Output the [X, Y] coordinate of the center of the cell containing the given text.  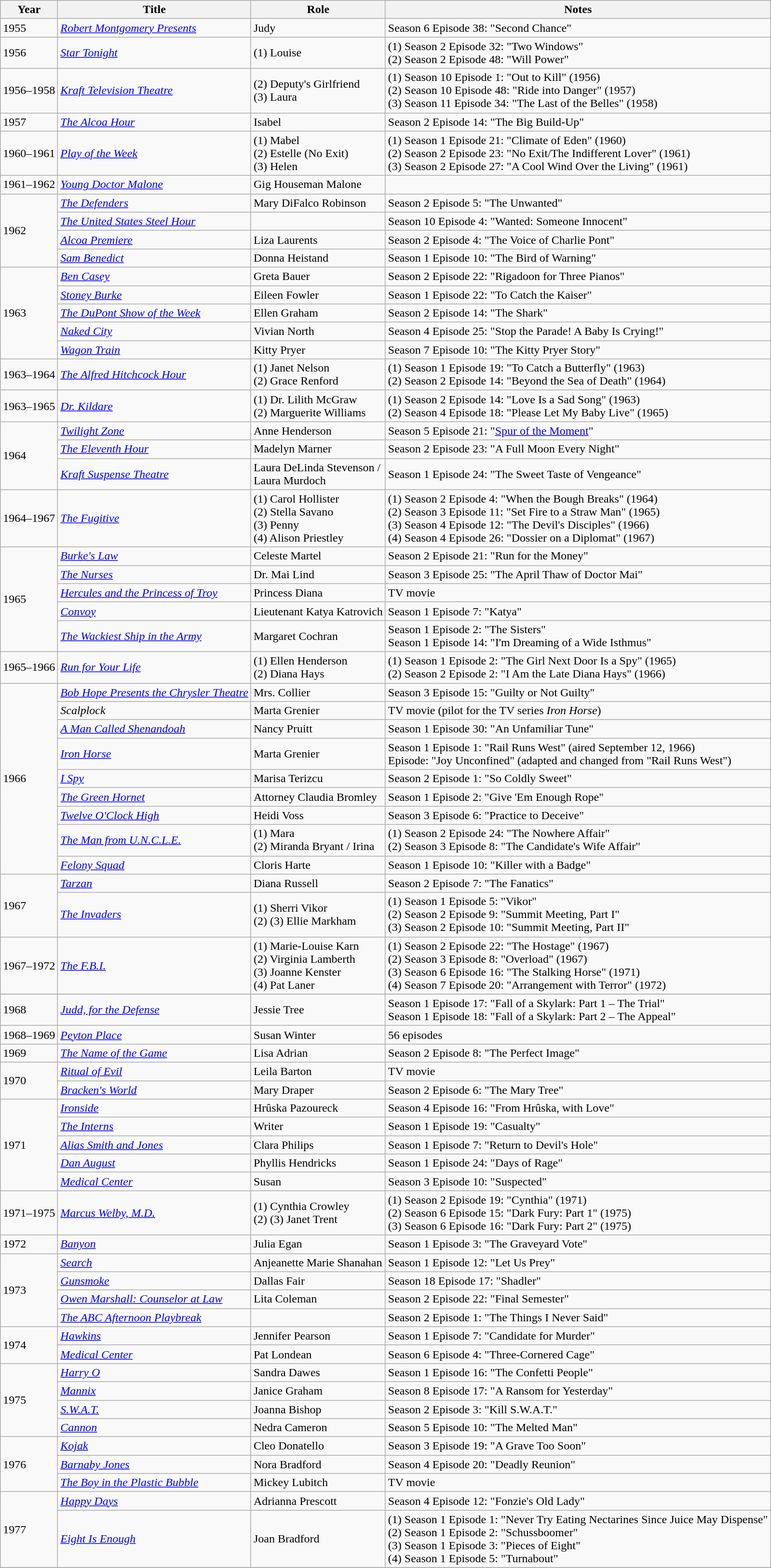
Season 1 Episode 7: "Katya" [578, 611]
Donna Heistand [318, 258]
Star Tonight [154, 53]
1963 [29, 313]
1974 [29, 1345]
Anjeanette Marie Shanahan [318, 1262]
The Man from U.N.C.L.E. [154, 840]
Season 1 Episode 7: "Candidate for Murder" [578, 1336]
1968–1969 [29, 1035]
Isabel [318, 122]
The F.B.I. [154, 966]
Nora Bradford [318, 1464]
Season 1 Episode 30: "An Unfamiliar Tune" [578, 729]
(1) Dr. Lilith McGraw(2) Marguerite Williams [318, 406]
(1) Season 1 Episode 2: "The Girl Next Door Is a Spy" (1965)(2) Season 2 Episode 2: "I Am the Late Diana Hays" (1966) [578, 667]
1968 [29, 1010]
(1) Mara(2) Miranda Bryant / Irina [318, 840]
1955 [29, 28]
(1) Season 1 Episode 5: "Vikor"(2) Season 2 Episode 9: "Summit Meeting, Part I"(3) Season 2 Episode 10: "Summit Meeting, Part II" [578, 915]
(1) Season 2 Episode 24: "The Nowhere Affair"(2) Season 3 Episode 8: "The Candidate's Wife Affair" [578, 840]
Anne Henderson [318, 431]
Cannon [154, 1428]
Season 2 Episode 22: "Rigadoon for Three Pianos" [578, 276]
(1) Season 2 Episode 32: "Two Windows"(2) Season 2 Episode 48: "Will Power" [578, 53]
(1) Janet Nelson(2) Grace Renford [318, 375]
(1) Marie-Louise Karn(2) Virginia Lamberth(3) Joanne Kenster(4) Pat Laner [318, 966]
The Green Hornet [154, 797]
Season 1 Episode 22: "To Catch the Kaiser" [578, 294]
Season 2 Episode 7: "The Fanatics" [578, 883]
Susan [318, 1182]
Heidi Voss [318, 815]
Judd, for the Defense [154, 1010]
Ben Casey [154, 276]
Marisa Terizcu [318, 779]
Season 3 Episode 25: "The April Thaw of Doctor Mai" [578, 574]
Season 1 Episode 19: "Casualty" [578, 1127]
Sandra Dawes [318, 1372]
Lisa Adrian [318, 1053]
S.W.A.T. [154, 1409]
Dallas Fair [318, 1281]
1966 [29, 779]
Wagon Train [154, 350]
1969 [29, 1053]
Cloris Harte [318, 865]
Search [154, 1262]
Alias Smith and Jones [154, 1145]
1960–1961 [29, 153]
Naked City [154, 332]
Season 1 Episode 3: "The Graveyard Vote" [578, 1244]
1972 [29, 1244]
Ritual of Evil [154, 1071]
Julia Egan [318, 1244]
Bracken's World [154, 1090]
Kojak [154, 1446]
Season 4 Episode 20: "Deadly Reunion" [578, 1464]
Jennifer Pearson [318, 1336]
Lieutenant Katya Katrovich [318, 611]
Season 5 Episode 10: "The Melted Man" [578, 1428]
Mary Draper [318, 1090]
Mannix [154, 1391]
(1) Mabel(2) Estelle (No Exit)(3) Helen [318, 153]
The Invaders [154, 915]
Gunsmoke [154, 1281]
Season 1 Episode 24: "Days of Rage" [578, 1163]
Hercules and the Princess of Troy [154, 593]
Judy [318, 28]
Scalplock [154, 711]
Stoney Burke [154, 294]
Season 1 Episode 2: "The Sisters"Season 1 Episode 14: "I'm Dreaming of a Wide Isthmus" [578, 636]
(2) Deputy's Girlfriend(3) Laura [318, 91]
Season 3 Episode 19: "A Grave Too Soon" [578, 1446]
Kraft Suspense Theatre [154, 474]
Margaret Cochran [318, 636]
The United States Steel Hour [154, 221]
1957 [29, 122]
Eight Is Enough [154, 1539]
(1) Carol Hollister(2) Stella Savano(3) Penny(4) Alison Priestley [318, 518]
Happy Days [154, 1501]
Season 6 Episode 38: "Second Chance" [578, 28]
Kitty Pryer [318, 350]
The Alfred Hitchcock Hour [154, 375]
The Interns [154, 1127]
Greta Bauer [318, 276]
Twilight Zone [154, 431]
Run for Your Life [154, 667]
Phyllis Hendricks [318, 1163]
Princess Diana [318, 593]
Season 2 Episode 14: "The Shark" [578, 313]
Season 4 Episode 25: "Stop the Parade! A Baby Is Crying!" [578, 332]
Year [29, 10]
Dr. Kildare [154, 406]
Season 4 Episode 16: "From Hrûska, with Love" [578, 1108]
1965 [29, 599]
Jessie Tree [318, 1010]
Harry O [154, 1372]
The Defenders [154, 203]
Pat Londean [318, 1354]
Twelve O'Clock High [154, 815]
Season 2 Episode 22: "Final Semester" [578, 1299]
Lita Coleman [318, 1299]
Celeste Martel [318, 556]
Season 2 Episode 14: "The Big Build-Up" [578, 122]
Season 1 Episode 12: "Let Us Prey" [578, 1262]
1964–1967 [29, 518]
(1) Season 2 Episode 19: "Cynthia" (1971)(2) Season 6 Episode 15: "Dark Fury: Part 1" (1975)(3) Season 6 Episode 16: "Dark Fury: Part 2" (1975) [578, 1213]
Robert Montgomery Presents [154, 28]
Nedra Cameron [318, 1428]
The Wackiest Ship in the Army [154, 636]
Leila Barton [318, 1071]
Season 3 Episode 15: "Guilty or Not Guilty" [578, 692]
Bob Hope Presents the Chrysler Theatre [154, 692]
1961–1962 [29, 185]
Season 7 Episode 10: "The Kitty Pryer Story" [578, 350]
1971 [29, 1145]
1963–1965 [29, 406]
1967 [29, 905]
1956 [29, 53]
Season 1 Episode 7: "Return to Devil's Hole" [578, 1145]
(1) Ellen Henderson(2) Diana Hays [318, 667]
Owen Marshall: Counselor at Law [154, 1299]
(1) Cynthia Crowley(2) (3) Janet Trent [318, 1213]
1971–1975 [29, 1213]
Hawkins [154, 1336]
1964 [29, 456]
Mickey Lubitch [318, 1483]
Tarzan [154, 883]
Role [318, 10]
Season 10 Episode 4: "Wanted: Someone Innocent" [578, 221]
(1) Sherri Vikor(2) (3) Ellie Markham [318, 915]
(1) Louise [318, 53]
Vivian North [318, 332]
Mary DiFalco Robinson [318, 203]
Eileen Fowler [318, 294]
Season 2 Episode 1: "So Coldly Sweet" [578, 779]
Ironside [154, 1108]
1962 [29, 230]
Peyton Place [154, 1035]
Season 4 Episode 12: "Fonzie's Old Lady" [578, 1501]
The Alcoa Hour [154, 122]
1967–1972 [29, 966]
Attorney Claudia Bromley [318, 797]
Season 1 Episode 24: "The Sweet Taste of Vengeance" [578, 474]
Janice Graham [318, 1391]
Sam Benedict [154, 258]
Nancy Pruitt [318, 729]
Season 2 Episode 4: "The Voice of Charlie Pont" [578, 239]
Diana Russell [318, 883]
(1) Season 2 Episode 14: "Love Is a Sad Song" (1963)(2) Season 4 Episode 18: "Please Let My Baby Live" (1965) [578, 406]
Joan Bradford [318, 1539]
Susan Winter [318, 1035]
Season 2 Episode 6: "The Mary Tree" [578, 1090]
Gig Houseman Malone [318, 185]
Laura DeLinda Stevenson /Laura Murdoch [318, 474]
Season 6 Episode 4: "Three-Cornered Cage" [578, 1354]
The Eleventh Hour [154, 449]
56 episodes [578, 1035]
Cleo Donatello [318, 1446]
Ellen Graham [318, 313]
Season 2 Episode 5: "The Unwanted" [578, 203]
Season 3 Episode 10: "Suspected" [578, 1182]
Season 18 Episode 17: "Shadler" [578, 1281]
1965–1966 [29, 667]
The ABC Afternoon Playbreak [154, 1317]
Hrûska Pazoureck [318, 1108]
Season 1 Episode 2: "Give 'Em Enough Rope" [578, 797]
Young Doctor Malone [154, 185]
Season 5 Episode 21: "Spur of the Moment" [578, 431]
Writer [318, 1127]
Dr. Mai Lind [318, 574]
The Fugitive [154, 518]
Alcoa Premiere [154, 239]
1976 [29, 1464]
Season 1 Episode 16: "The Confetti People" [578, 1372]
Season 1 Episode 17: "Fall of a Skylark: Part 1 – The Trial"Season 1 Episode 18: "Fall of a Skylark: Part 2 – The Appeal" [578, 1010]
Season 2 Episode 8: "The Perfect Image" [578, 1053]
The Nurses [154, 574]
Season 1 Episode 1: "Rail Runs West" (aired September 12, 1966)Episode: "Joy Unconfined" (adapted and changed from "Rail Runs West") [578, 754]
(1) Season 1 Episode 19: "To Catch a Butterfly" (1963)(2) Season 2 Episode 14: "Beyond the Sea of Death" (1964) [578, 375]
Season 2 Episode 3: "Kill S.W.A.T." [578, 1409]
The Name of the Game [154, 1053]
A Man Called Shenandoah [154, 729]
1956–1958 [29, 91]
Notes [578, 10]
Title [154, 10]
TV movie (pilot for the TV series Iron Horse) [578, 711]
Barnaby Jones [154, 1464]
Season 3 Episode 6: "Practice to Deceive" [578, 815]
1975 [29, 1400]
Adrianna Prescott [318, 1501]
Kraft Television Theatre [154, 91]
Clara Philips [318, 1145]
Convoy [154, 611]
Felony Squad [154, 865]
Liza Laurents [318, 239]
Mrs. Collier [318, 692]
Banyon [154, 1244]
Season 2 Episode 21: "Run for the Money" [578, 556]
The DuPont Show of the Week [154, 313]
The Boy in the Plastic Bubble [154, 1483]
Burke's Law [154, 556]
Season 2 Episode 23: "A Full Moon Every Night" [578, 449]
1973 [29, 1290]
1970 [29, 1080]
Dan August [154, 1163]
Iron Horse [154, 754]
Madelyn Marner [318, 449]
Season 1 Episode 10: "The Bird of Warning" [578, 258]
1963–1964 [29, 375]
Play of the Week [154, 153]
Season 1 Episode 10: "Killer with a Badge" [578, 865]
Marcus Welby, M.D. [154, 1213]
Season 8 Episode 17: "A Ransom for Yesterday" [578, 1391]
I Spy [154, 779]
1977 [29, 1529]
Season 2 Episode 1: "The Things I Never Said" [578, 1317]
Joanna Bishop [318, 1409]
